For the text-containing cell, return its midpoint in [X, Y] coordinate format. 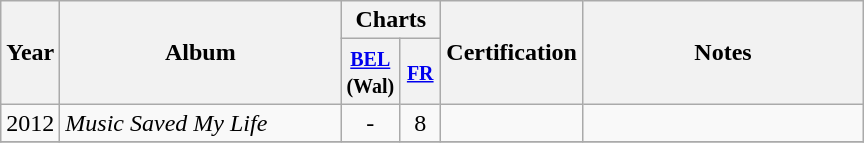
8 [420, 123]
Notes [722, 52]
Music Saved My Life [200, 123]
Album [200, 52]
2012 [30, 123]
- [370, 123]
BEL(Wal) [370, 72]
Charts [391, 20]
Year [30, 52]
FR [420, 72]
Certification [512, 52]
